Capture the cell that displays the provided text and extract its (X, Y) central coordinate. 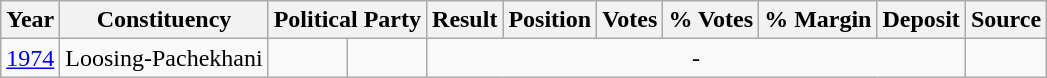
Position (550, 20)
Loosing-Pachekhani (164, 58)
Year (30, 20)
Political Party (347, 20)
Source (1006, 20)
Constituency (164, 20)
- (696, 58)
% Margin (818, 20)
Votes (630, 20)
1974 (30, 58)
% Votes (711, 20)
Result (465, 20)
Deposit (921, 20)
